For the text-containing cell, return its midpoint in [x, y] coordinate format. 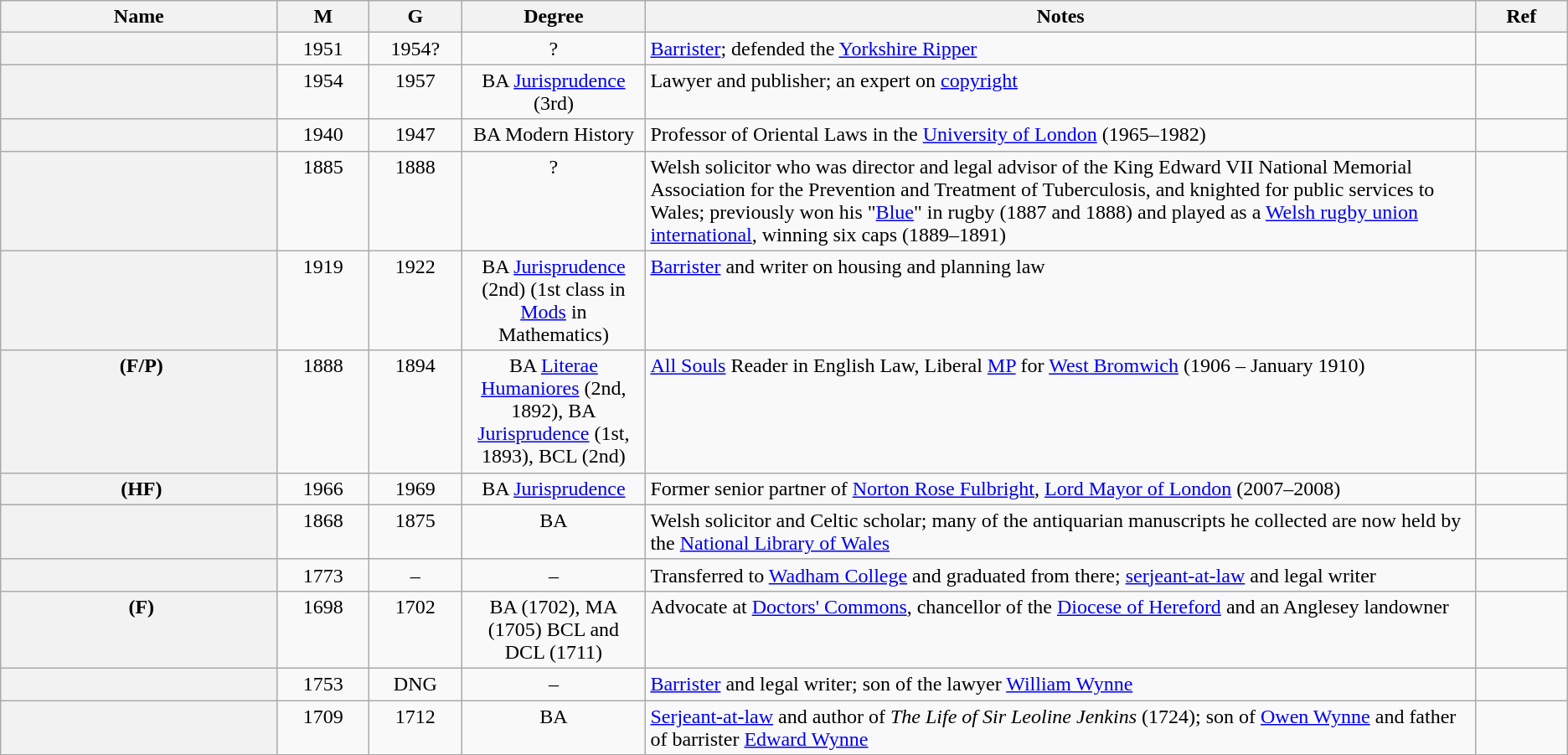
1951 [323, 49]
1954? [415, 49]
1753 [323, 684]
1922 [415, 300]
1709 [323, 727]
1894 [415, 411]
1940 [323, 135]
DNG [415, 684]
Welsh solicitor and Celtic scholar; many of the antiquarian manuscripts he collected are now held by the National Library of Wales [1060, 531]
Barrister and writer on housing and planning law [1060, 300]
BA Modern History [554, 135]
(HF) [139, 489]
1919 [323, 300]
1957 [415, 92]
Notes [1060, 17]
1712 [415, 727]
1966 [323, 489]
Serjeant-at-law and author of The Life of Sir Leoline Jenkins (1724); son of Owen Wynne and father of barrister Edward Wynne [1060, 727]
1702 [415, 629]
1773 [323, 575]
Name [139, 17]
BA (1702), MA (1705) BCL and DCL (1711) [554, 629]
BA Literae Humaniores (2nd, 1892), BA Jurisprudence (1st, 1893), BCL (2nd) [554, 411]
G [415, 17]
Barrister and legal writer; son of the lawyer William Wynne [1060, 684]
Ref [1521, 17]
BA Jurisprudence [554, 489]
(F) [139, 629]
1698 [323, 629]
1947 [415, 135]
Professor of Oriental Laws in the University of London (1965–1982) [1060, 135]
Barrister; defended the Yorkshire Ripper [1060, 49]
1868 [323, 531]
Lawyer and publisher; an expert on copyright [1060, 92]
1875 [415, 531]
1969 [415, 489]
BA Jurisprudence (3rd) [554, 92]
Degree [554, 17]
BA Jurisprudence (2nd) (1st class in Mods in Mathematics) [554, 300]
(F/P) [139, 411]
Advocate at Doctors' Commons, chancellor of the Diocese of Hereford and an Anglesey landowner [1060, 629]
1954 [323, 92]
M [323, 17]
All Souls Reader in English Law, Liberal MP for West Bromwich (1906 – January 1910) [1060, 411]
Former senior partner of Norton Rose Fulbright, Lord Mayor of London (2007–2008) [1060, 489]
Transferred to Wadham College and graduated from there; serjeant-at-law and legal writer [1060, 575]
1885 [323, 201]
